Pinpoint the cell where the given text exists, returning its (X, Y) midpoint coordinate. 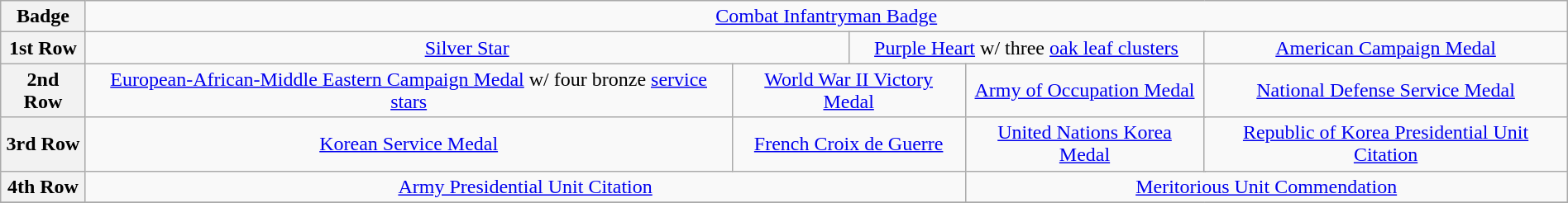
4th Row (43, 186)
3rd Row (43, 144)
Meritorious Unit Commendation (1266, 186)
National Defense Service Medal (1386, 91)
United Nations Korea Medal (1085, 144)
Army of Occupation Medal (1085, 91)
World War II Victory Medal (849, 91)
1st Row (43, 48)
2nd Row (43, 91)
European-African-Middle Eastern Campaign Medal w/ four bronze service stars (409, 91)
Purple Heart w/ three oak leaf clusters (1026, 48)
Korean Service Medal (409, 144)
Combat Infantryman Badge (826, 17)
Army Presidential Unit Citation (525, 186)
French Croix de Guerre (849, 144)
American Campaign Medal (1386, 48)
Republic of Korea Presidential Unit Citation (1386, 144)
Silver Star (466, 48)
Badge (43, 17)
